Search for the cell housing the specified text and yield its (X, Y) center coordinate. 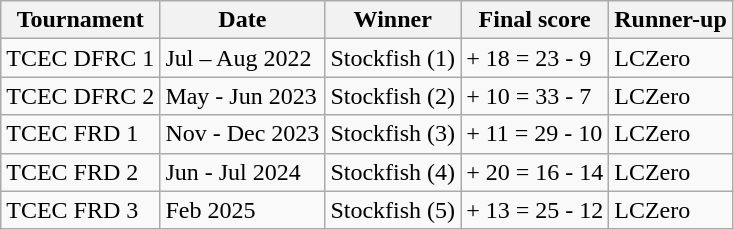
Jul – Aug 2022 (242, 58)
Jun - Jul 2024 (242, 172)
TCEC FRD 2 (80, 172)
+ 11 = 29 - 10 (535, 134)
+ 18 = 23 - 9 (535, 58)
TCEC DFRC 2 (80, 96)
+ 13 = 25 - 12 (535, 210)
Feb 2025 (242, 210)
May - Jun 2023 (242, 96)
TCEC DFRC 1 (80, 58)
Stockfish (3) (393, 134)
TCEC FRD 1 (80, 134)
Nov - Dec 2023 (242, 134)
+ 20 = 16 - 14 (535, 172)
Date (242, 20)
TCEC FRD 3 (80, 210)
Stockfish (4) (393, 172)
Tournament (80, 20)
Stockfish (2) (393, 96)
+ 10 = 33 - 7 (535, 96)
Runner-up (671, 20)
Stockfish (1) (393, 58)
Stockfish (5) (393, 210)
Final score (535, 20)
Winner (393, 20)
